Output the (x, y) coordinate of the center of the cell containing the given text.  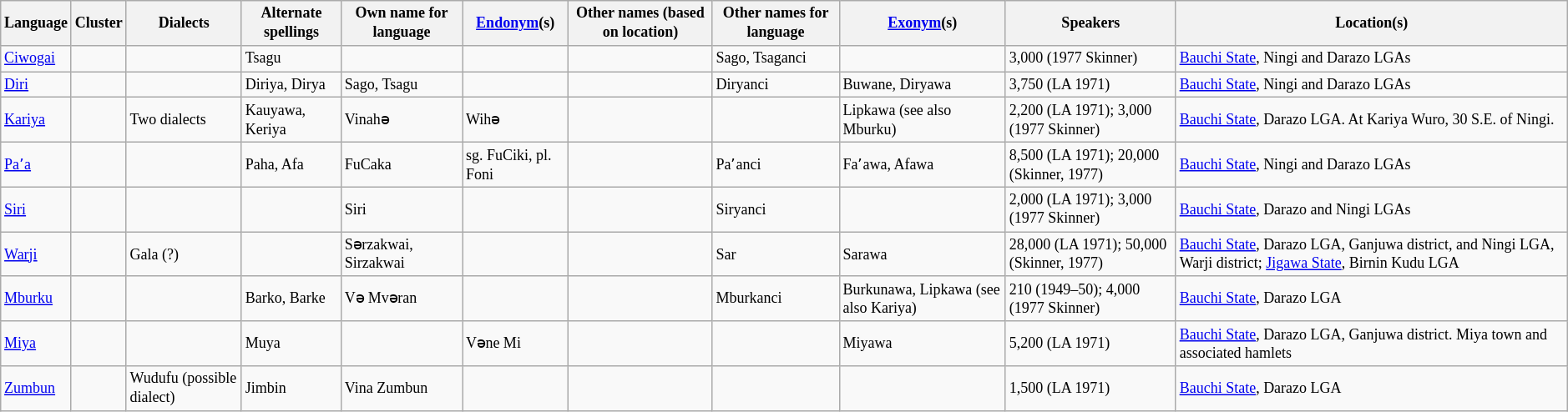
Burkunawa, Lipkawa (see also Kariya) (922, 299)
Vә Mvәran (401, 299)
1,500 (LA 1971) (1090, 389)
Two dialects (184, 120)
28,000 (LA 1971); 50,000 (Skinner, 1977) (1090, 254)
3,000 (1977 Skinner) (1090, 58)
Exonym(s) (922, 23)
Language (37, 23)
Tsagu (291, 58)
Miya (37, 344)
Paha, Afa (291, 164)
Alternate spellings (291, 23)
Jimbin (291, 389)
FuCaka (401, 164)
Own name for language (401, 23)
210 (1949–50); 4,000 (1977 Skinner) (1090, 299)
Faʼawa, Afawa (922, 164)
Bauchi State, Darazo and Ningi LGAs (1371, 209)
Vәne Mi (516, 344)
Muya (291, 344)
Vina Zumbun (401, 389)
Diri (37, 85)
Sago, Tsagu (401, 85)
Sago, Tsaganci (776, 58)
Bauchi State, Darazo LGA, Ganjuwa district, and Ningi LGA, Warji district; Jigawa State, Birnin Kudu LGA (1371, 254)
Diryanci (776, 85)
Wihә (516, 120)
3,750 (LA 1971) (1090, 85)
Paʼa (37, 164)
Lipkawa (see also Mburku) (922, 120)
Bauchi State, Darazo LGA, Ganjuwa district. Miya town and associated hamlets (1371, 344)
Sәrzakwai, Sirzakwai (401, 254)
Mburku (37, 299)
Barko, Barke (291, 299)
Other names for language (776, 23)
Paʼanci (776, 164)
Other names (based on location) (640, 23)
2,200 (LA 1971); 3,000 (1977 Skinner) (1090, 120)
8,500 (LA 1971); 20,000 (Skinner, 1977) (1090, 164)
Location(s) (1371, 23)
Buwane, Diryawa (922, 85)
Sar (776, 254)
Warji (37, 254)
Speakers (1090, 23)
5,200 (LA 1971) (1090, 344)
Diriya, Dirya (291, 85)
Dialects (184, 23)
Ciwogai (37, 58)
Vinahә (401, 120)
Sarawa (922, 254)
Bauchi State, Darazo LGA. At Kariya Wuro, 30 S.E. of Ningi. (1371, 120)
Mburkanci (776, 299)
Siryanci (776, 209)
2,000 (LA 1971); 3,000 (1977 Skinner) (1090, 209)
Gala (?) (184, 254)
Cluster (99, 23)
Kauyawa, Keriya (291, 120)
Kariya (37, 120)
Zumbun (37, 389)
Wudufu (possible dialect) (184, 389)
sg. FuCiki, pl. Foni (516, 164)
Miyawa (922, 344)
Endonym(s) (516, 23)
